Extract the [x, y] coordinate from the center of the cell holding the provided text.  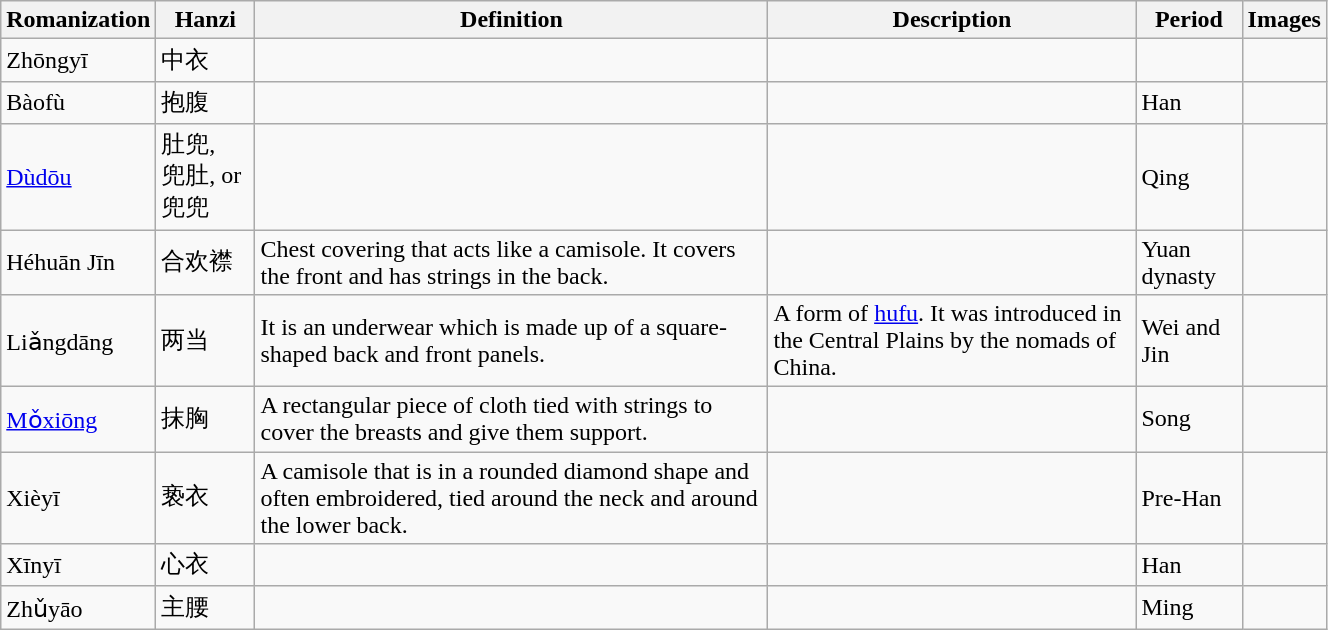
Song [1189, 420]
Xīnyī [78, 566]
A form of hufu. It was introduced in the Central Plains by the nomads of China. [952, 341]
Zhǔyāo [78, 608]
Ming [1189, 608]
两当 [206, 341]
合欢襟 [206, 262]
肚兜,兜肚, or 兜兜 [206, 177]
中衣 [206, 60]
抹胸 [206, 420]
Images [1284, 20]
A camisole that is in a rounded diamond shape and often embroidered, tied around the neck and around the lower back. [512, 498]
A rectangular piece of cloth tied with strings to cover the breasts and give them support. [512, 420]
Héhuān Jīn [78, 262]
Bàofù [78, 102]
Romanization [78, 20]
心衣 [206, 566]
主腰 [206, 608]
Pre-Han [1189, 498]
Mǒxiōng [78, 420]
Period [1189, 20]
Wei and Jin [1189, 341]
It is an underwear which is made up of a square-shaped back and front panels. [512, 341]
亵衣 [206, 498]
Yuan dynasty [1189, 262]
Definition [512, 20]
Qing [1189, 177]
Liǎngdāng [78, 341]
Description [952, 20]
Xièyī [78, 498]
Dùdōu [78, 177]
Chest covering that acts like a camisole. It covers the front and has strings in the back. [512, 262]
Zhōngyī [78, 60]
抱腹 [206, 102]
Hanzi [206, 20]
